Locate the cell with the specified text and output its (x, y) center coordinate. 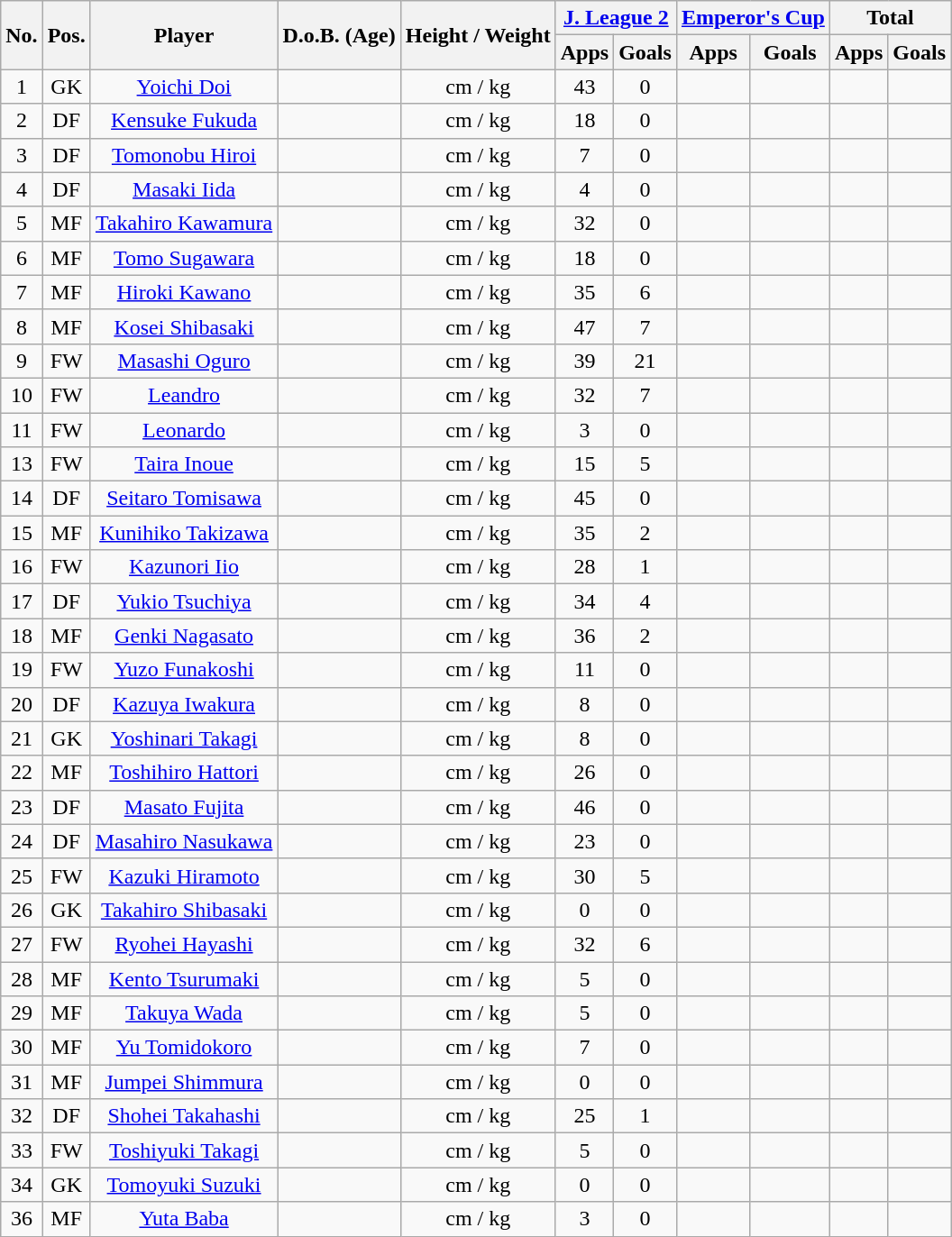
Player (184, 35)
33 (22, 1150)
19 (22, 670)
Yoshinari Takagi (184, 738)
Seitaro Tomisawa (184, 499)
43 (584, 87)
Toshihiro Hattori (184, 773)
9 (22, 361)
Kosei Shibasaki (184, 326)
Leandro (184, 395)
Kazunori Iio (184, 567)
16 (22, 567)
14 (22, 499)
39 (584, 361)
Total (890, 18)
Yu Tomidokoro (184, 1048)
Takahiro Shibasaki (184, 910)
45 (584, 499)
Leonardo (184, 430)
Kazuya Iwakura (184, 704)
Tomoyuki Suzuki (184, 1185)
27 (22, 944)
20 (22, 704)
Masashi Oguro (184, 361)
Masaki Iida (184, 189)
Kensuke Fukuda (184, 121)
46 (584, 807)
Hiroki Kawano (184, 292)
Masahiro Nasukawa (184, 841)
47 (584, 326)
Takuya Wada (184, 1013)
29 (22, 1013)
Yukio Tsuchiya (184, 601)
Ryohei Hayashi (184, 944)
Jumpei Shimmura (184, 1082)
Tomonobu Hiroi (184, 155)
10 (22, 395)
Yoichi Doi (184, 87)
13 (22, 464)
Genki Nagasato (184, 636)
Takahiro Kawamura (184, 224)
24 (22, 841)
Kento Tsurumaki (184, 978)
Toshiyuki Takagi (184, 1150)
J. League 2 (616, 18)
Tomo Sugawara (184, 258)
Yuta Baba (184, 1219)
Emperor's Cup (753, 18)
31 (22, 1082)
Taira Inoue (184, 464)
22 (22, 773)
Masato Fujita (184, 807)
Pos. (67, 35)
17 (22, 601)
Yuzo Funakoshi (184, 670)
No. (22, 35)
Height / Weight (478, 35)
D.o.B. (Age) (339, 35)
Kunihiko Takizawa (184, 533)
Kazuki Hiramoto (184, 875)
Shohei Takahashi (184, 1116)
